Scan for the cell matching the given text and deliver its (X, Y) coordinate at center. 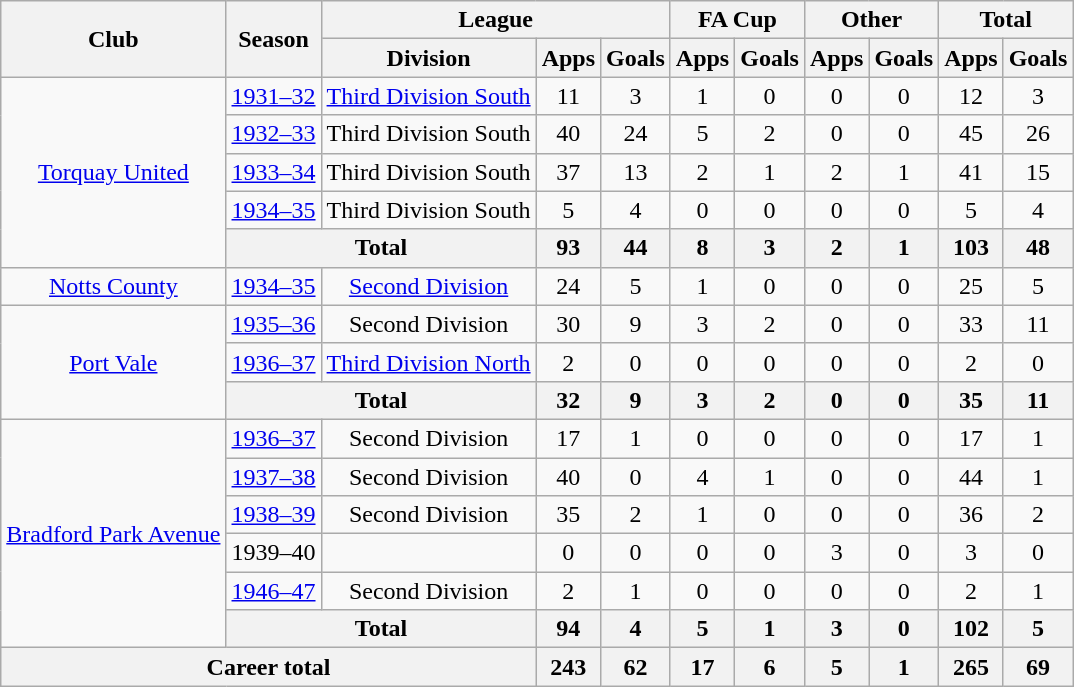
41 (971, 172)
Other (871, 20)
1935–36 (274, 324)
93 (568, 248)
12 (971, 96)
36 (971, 515)
243 (568, 667)
32 (568, 400)
Third Division North (428, 362)
8 (702, 248)
Career total (268, 667)
1933–34 (274, 172)
45 (971, 134)
1937–38 (274, 477)
Bradford Park Avenue (114, 533)
103 (971, 248)
FA Cup (737, 20)
Season (274, 39)
62 (636, 667)
15 (1038, 172)
265 (971, 667)
Club (114, 39)
Notts County (114, 286)
94 (568, 629)
102 (971, 629)
1938–39 (274, 515)
33 (971, 324)
69 (1038, 667)
25 (971, 286)
1946–47 (274, 591)
13 (636, 172)
Division (428, 58)
37 (568, 172)
1931–32 (274, 96)
Torquay United (114, 172)
30 (568, 324)
League (496, 20)
1939–40 (274, 553)
26 (1038, 134)
48 (1038, 248)
6 (770, 667)
Port Vale (114, 362)
1932–33 (274, 134)
